Determine the [x, y] coordinate at the center of the cell enclosing the given text.  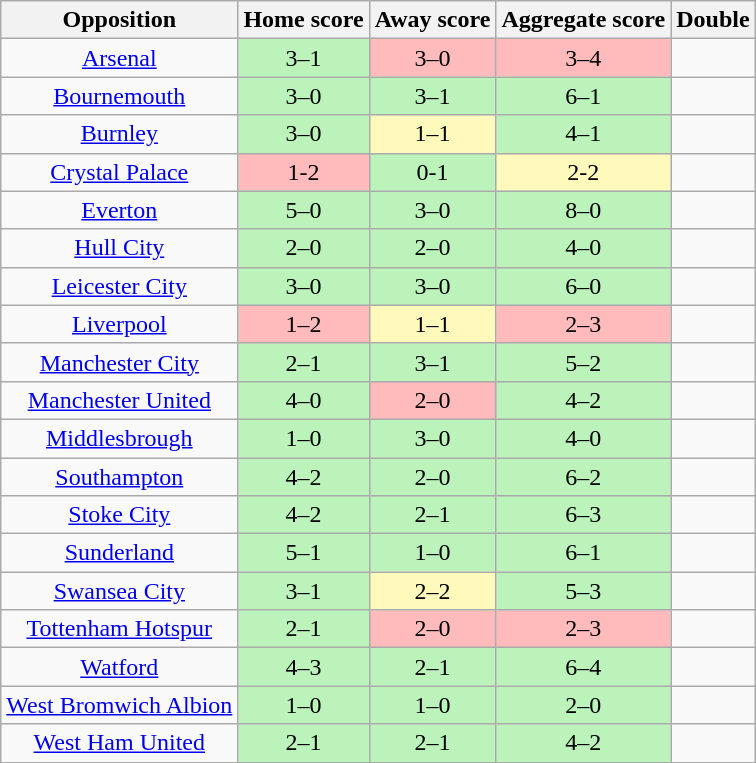
5–0 [304, 210]
8–0 [584, 210]
Watford [120, 667]
West Ham United [120, 743]
5–2 [584, 362]
Crystal Palace [120, 172]
5–1 [304, 553]
Southampton [120, 477]
Aggregate score [584, 20]
Everton [120, 210]
Hull City [120, 248]
4–3 [304, 667]
2–2 [432, 591]
6–2 [584, 477]
3–4 [584, 58]
Bournemouth [120, 96]
Home score [304, 20]
Opposition [120, 20]
Arsenal [120, 58]
1-2 [304, 172]
6–3 [584, 515]
6–4 [584, 667]
5–3 [584, 591]
Swansea City [120, 591]
Double [713, 20]
Manchester United [120, 400]
Burnley [120, 134]
1–2 [304, 324]
West Bromwich Albion [120, 705]
Away score [432, 20]
Stoke City [120, 515]
6–0 [584, 286]
0-1 [432, 172]
Sunderland [120, 553]
Middlesbrough [120, 438]
2-2 [584, 172]
Leicester City [120, 286]
Tottenham Hotspur [120, 629]
Liverpool [120, 324]
4–1 [584, 134]
Manchester City [120, 362]
